From the cell containing the given text, extract its center point as [X, Y] coordinate. 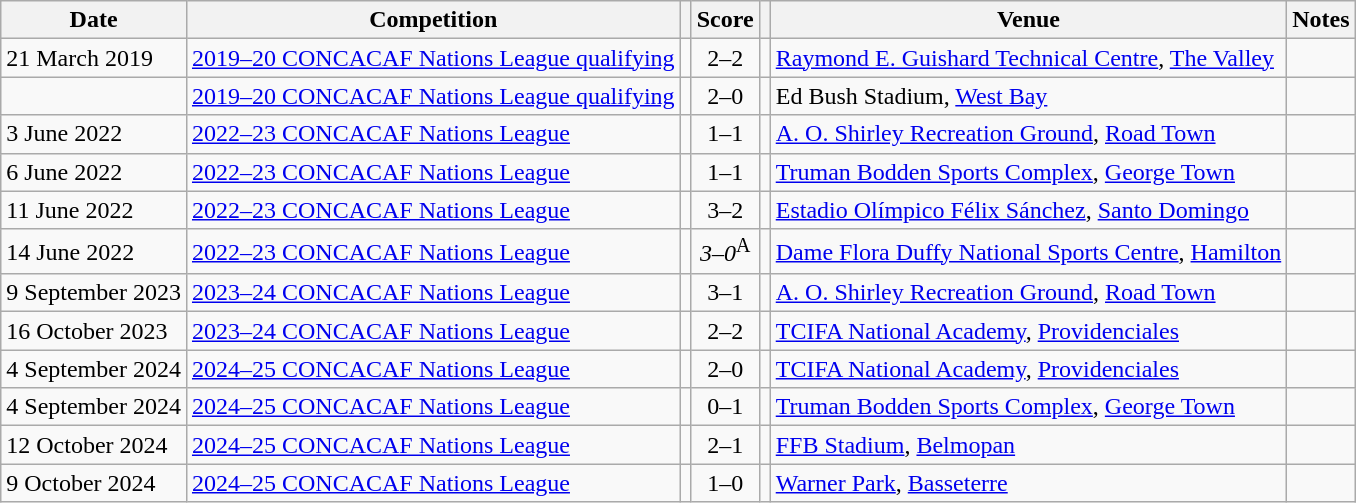
Warner Park, Basseterre [1028, 483]
3–2 [725, 210]
Estadio Olímpico Félix Sánchez, Santo Domingo [1028, 210]
3 June 2022 [94, 134]
Venue [1028, 20]
Ed Bush Stadium, West Bay [1028, 96]
6 June 2022 [94, 172]
0–1 [725, 407]
3–1 [725, 293]
14 June 2022 [94, 252]
11 June 2022 [94, 210]
12 October 2024 [94, 445]
2–1 [725, 445]
Raymond E. Guishard Technical Centre, The Valley [1028, 58]
16 October 2023 [94, 331]
Date [94, 20]
1–0 [725, 483]
FFB Stadium, Belmopan [1028, 445]
Score [725, 20]
9 October 2024 [94, 483]
3–0A [725, 252]
21 March 2019 [94, 58]
9 September 2023 [94, 293]
Dame Flora Duffy National Sports Centre, Hamilton [1028, 252]
Notes [1321, 20]
Competition [433, 20]
